Determine the [X, Y] coordinate at the center of the cell enclosing the given text.  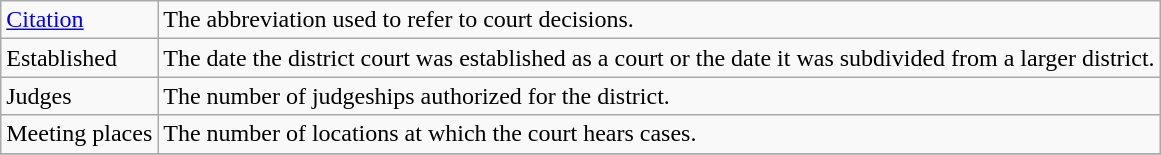
The date the district court was established as a court or the date it was subdivided from a larger district. [659, 58]
The number of locations at which the court hears cases. [659, 134]
The abbreviation used to refer to court decisions. [659, 20]
The number of judgeships authorized for the district. [659, 96]
Judges [80, 96]
Meeting places [80, 134]
Citation [80, 20]
Established [80, 58]
